Return (X, Y) of the center of cell containing provided text 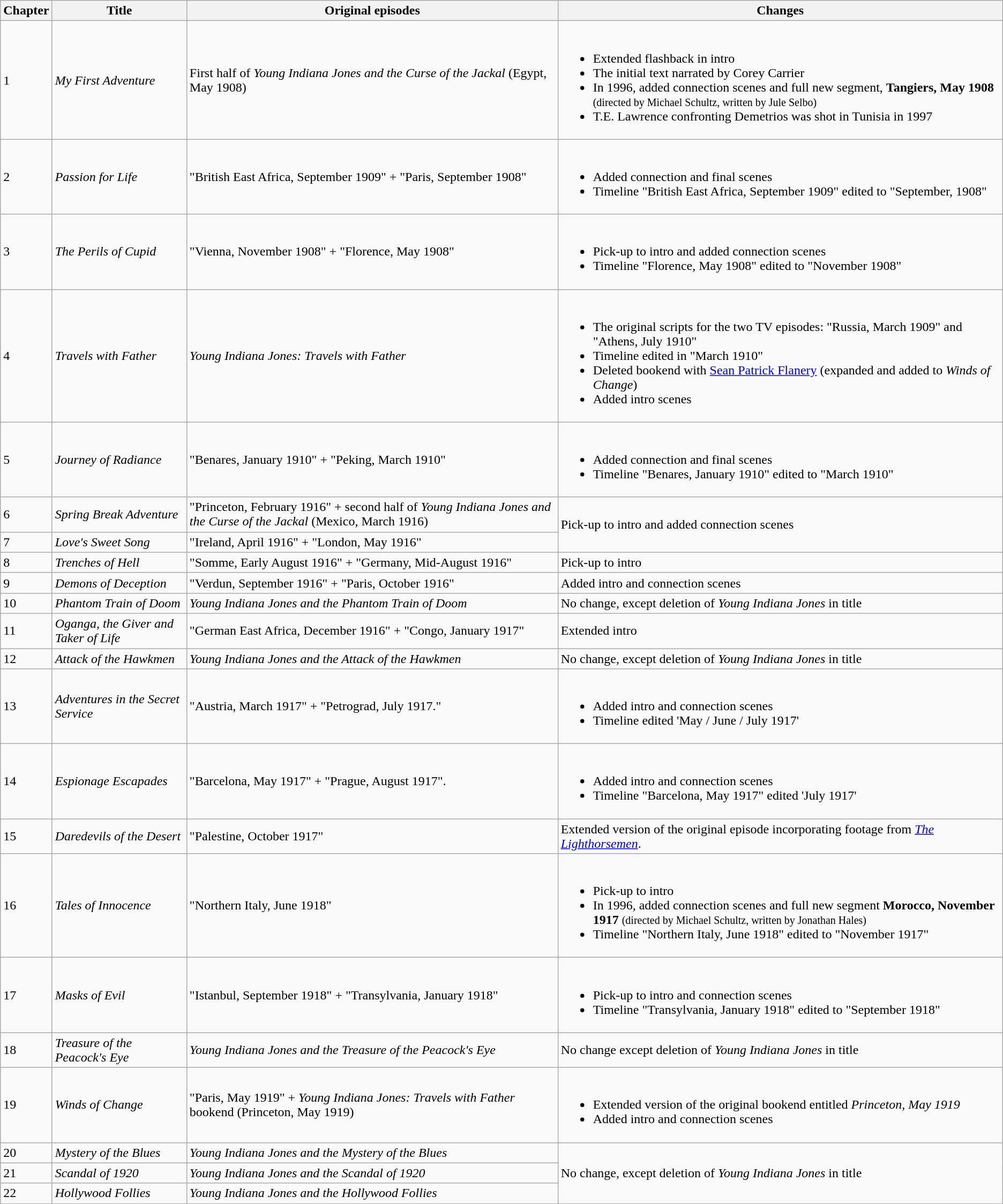
7 (26, 542)
Young Indiana Jones and the Phantom Train of Doom (372, 603)
Extended intro (780, 631)
Рick-up to intro (780, 562)
"Vienna, November 1908" + "Florence, May 1908" (372, 252)
15 (26, 837)
21 (26, 1173)
Added intro and connection scenesTimeline "Barcelona, May 1917" edited 'July 1917' (780, 781)
Demons of Deception (119, 583)
Travels with Father (119, 356)
13 (26, 706)
Espionage Escapades (119, 781)
"Paris, May 1919" + Young Indiana Jones: Travels with Father bookend (Princeton, May 1919) (372, 1105)
"Somme, Early August 1916" + "Germany, Mid-August 1916" (372, 562)
2 (26, 177)
Added intro and connection scenes (780, 583)
"Austria, March 1917" + "Petrograd, July 1917." (372, 706)
12 (26, 658)
Oganga, the Giver and Taker of Life (119, 631)
Added connection and final scenesTimeline "Benares, January 1910" edited to "March 1910" (780, 460)
Title (119, 11)
Young Indiana Jones and the Mystery of the Blues (372, 1153)
Extended version of the original bookend entitled Princeton, May 1919Added intro and connection scenes (780, 1105)
Tales of Innocence (119, 906)
"Istanbul, September 1918" + "Transylvania, January 1918" (372, 995)
Extended version of the original episode incorporating footage from The Lighthorsemen. (780, 837)
Masks of Evil (119, 995)
Daredevils of the Desert (119, 837)
14 (26, 781)
"Northern Italy, June 1918" (372, 906)
"Benares, January 1910" + "Peking, March 1910" (372, 460)
First half of Young Indiana Jones and the Curse of the Jackal (Egypt, May 1908) (372, 80)
Young Indiana Jones and the Scandal of 1920 (372, 1173)
No change except deletion of Young Indiana Jones in title (780, 1050)
16 (26, 906)
1 (26, 80)
"Ireland, April 1916" + "London, May 1916" (372, 542)
"British East Africa, September 1909" + "Paris, September 1908" (372, 177)
Hollywood Follies (119, 1193)
9 (26, 583)
Young Indiana Jones and the Hollywood Follies (372, 1193)
8 (26, 562)
19 (26, 1105)
Original episodes (372, 11)
Scandal of 1920 (119, 1173)
Chapter (26, 11)
20 (26, 1153)
My First Adventure (119, 80)
Рick-up to intro and connection scenesTimeline "Transylvania, January 1918" edited to "September 1918" (780, 995)
Young Indiana Jones and the Attack of the Hawkmen (372, 658)
Trenches of Hell (119, 562)
Young Indiana Jones: Travels with Father (372, 356)
"Palestine, October 1917" (372, 837)
18 (26, 1050)
"Barcelona, May 1917" + "Prague, August 1917". (372, 781)
Journey of Radiance (119, 460)
17 (26, 995)
Adventures in the Secret Service (119, 706)
5 (26, 460)
6 (26, 514)
Added intro and connection scenesTimeline edited 'May / June / July 1917' (780, 706)
"Verdun, September 1916" + "Paris, October 1916" (372, 583)
Treasure of the Peacock's Eye (119, 1050)
Attack of the Hawkmen (119, 658)
4 (26, 356)
The Perils of Cupid (119, 252)
Passion for Life (119, 177)
Рick-up to intro and added connection scenesTimeline "Florence, May 1908" edited to "November 1908" (780, 252)
10 (26, 603)
Young Indiana Jones and the Treasure of the Peacock's Eye (372, 1050)
Changes (780, 11)
Winds of Change (119, 1105)
3 (26, 252)
Mystery of the Blues (119, 1153)
"German East Africa, December 1916" + "Congo, January 1917" (372, 631)
22 (26, 1193)
"Princeton, February 1916" + second half of Young Indiana Jones and the Curse of the Jackal (Mexico, March 1916) (372, 514)
Love's Sweet Song (119, 542)
Phantom Train of Doom (119, 603)
Рick-up to intro and added connection scenes (780, 525)
Spring Break Adventure (119, 514)
Added connection and final scenesTimeline "British East Africa, September 1909" edited to "September, 1908" (780, 177)
11 (26, 631)
